Locate the cell with the specified text and output its [X, Y] center coordinate. 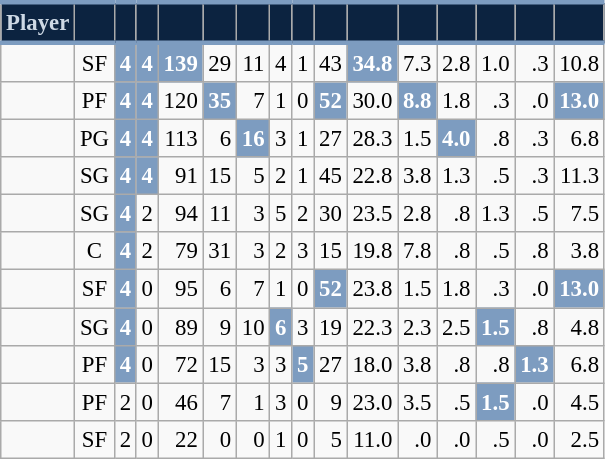
7.8 [418, 251]
29 [220, 62]
7.3 [418, 62]
Player [38, 22]
11.3 [579, 176]
22.8 [372, 176]
23.8 [372, 289]
94 [180, 214]
35 [220, 101]
10.8 [579, 62]
95 [180, 289]
8.8 [418, 101]
28.3 [372, 139]
19.8 [372, 251]
16 [252, 139]
18.0 [372, 364]
113 [180, 139]
3.5 [418, 402]
4.5 [579, 402]
22 [180, 439]
139 [180, 62]
43 [330, 62]
1.0 [496, 62]
PG [95, 139]
45 [330, 176]
10 [252, 327]
46 [180, 402]
30 [330, 214]
7.5 [579, 214]
2.3 [418, 327]
89 [180, 327]
120 [180, 101]
23.0 [372, 402]
30.0 [372, 101]
23.5 [372, 214]
91 [180, 176]
72 [180, 364]
4.8 [579, 327]
34.8 [372, 62]
4.0 [456, 139]
19 [330, 327]
22.3 [372, 327]
11.0 [372, 439]
31 [220, 251]
79 [180, 251]
C [95, 251]
